For the text-containing cell, return its midpoint in (X, Y) coordinate format. 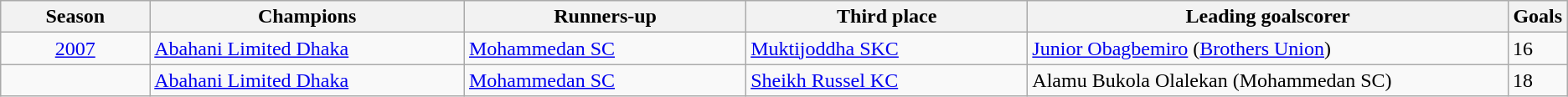
Muktijoddha SKC (887, 48)
16 (1538, 48)
Alamu Bukola Olalekan (Mohammedan SC) (1268, 80)
Leading goalscorer (1268, 17)
Sheikh Russel KC (887, 80)
2007 (75, 48)
Season (75, 17)
Goals (1538, 17)
Junior Obagbemiro (Brothers Union) (1268, 48)
Third place (887, 17)
18 (1538, 80)
Champions (307, 17)
Runners-up (605, 17)
